Detect which cell encompasses the target text, then output its [x, y] center coordinate. 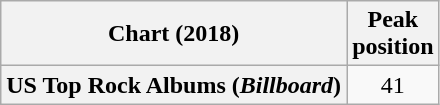
US Top Rock Albums (Billboard) [174, 85]
Chart (2018) [174, 34]
Peakposition [393, 34]
41 [393, 85]
